Provide the [X, Y] coordinate of the cell's center where the given text is located.  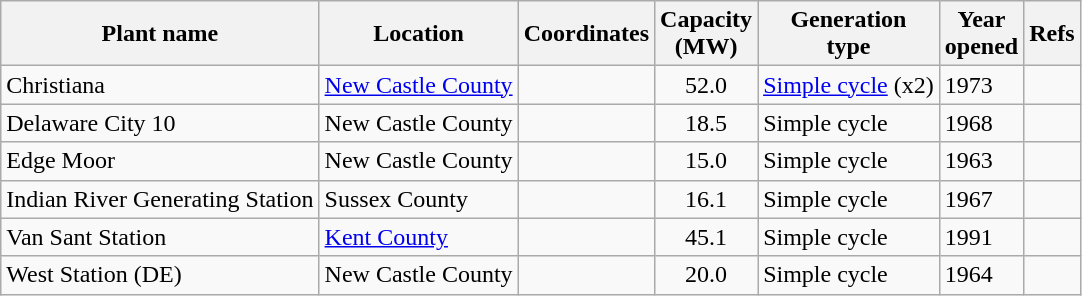
Refs [1052, 34]
Plant name [160, 34]
20.0 [706, 275]
Christiana [160, 85]
16.1 [706, 199]
Edge Moor [160, 161]
Indian River Generating Station [160, 199]
Location [418, 34]
Capacity(MW) [706, 34]
West Station (DE) [160, 275]
Simple cycle (x2) [849, 85]
52.0 [706, 85]
Generationtype [849, 34]
Yearopened [981, 34]
15.0 [706, 161]
45.1 [706, 237]
Coordinates [586, 34]
Kent County [418, 237]
Van Sant Station [160, 237]
1991 [981, 237]
1964 [981, 275]
1963 [981, 161]
1973 [981, 85]
1967 [981, 199]
18.5 [706, 123]
Sussex County [418, 199]
1968 [981, 123]
Delaware City 10 [160, 123]
